Detect which cell encompasses the target text, then output its [X, Y] center coordinate. 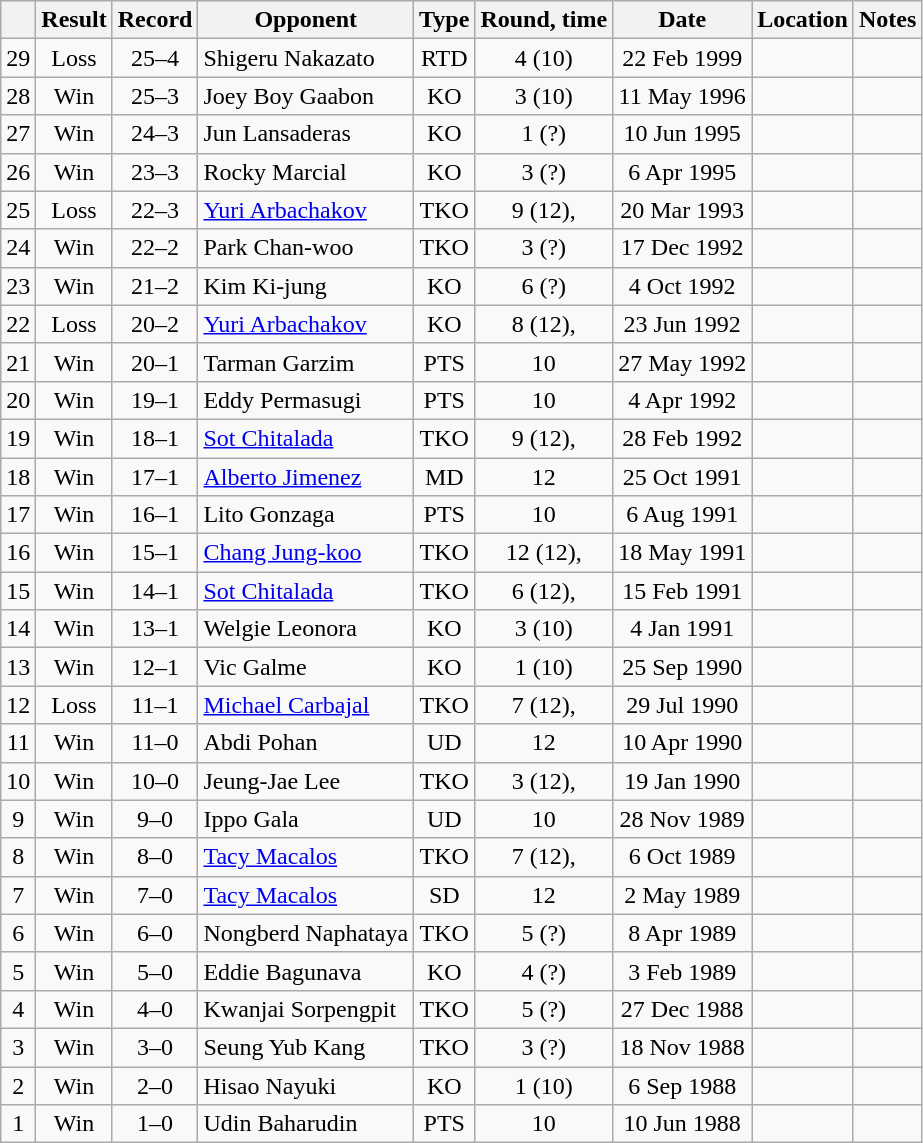
12–1 [155, 667]
4 Apr 1992 [682, 400]
Joey Boy Gaabon [306, 96]
25 Sep 1990 [682, 667]
10 Apr 1990 [682, 743]
Rocky Marcial [306, 172]
29 [18, 58]
Udin Baharudin [306, 1124]
Record [155, 20]
12 (12), [544, 553]
25 Oct 1991 [682, 477]
Shigeru Nakazato [306, 58]
19 [18, 438]
29 Jul 1990 [682, 705]
26 [18, 172]
Opponent [306, 20]
6 (?) [544, 286]
6 Apr 1995 [682, 172]
MD [444, 477]
1 [18, 1124]
28 [18, 96]
4 (?) [544, 971]
14–1 [155, 591]
7–0 [155, 895]
Park Chan-woo [306, 248]
24 [18, 248]
Ippo Gala [306, 819]
3 [18, 1047]
28 Feb 1992 [682, 438]
16–1 [155, 515]
17–1 [155, 477]
18 May 1991 [682, 553]
6 Aug 1991 [682, 515]
11–0 [155, 743]
3–0 [155, 1047]
22–2 [155, 248]
Alberto Jimenez [306, 477]
24–3 [155, 134]
10 Jun 1988 [682, 1124]
17 [18, 515]
6 Oct 1989 [682, 857]
5–0 [155, 971]
Eddy Permasugi [306, 400]
RTD [444, 58]
Chang Jung-koo [306, 553]
18–1 [155, 438]
1 (?) [544, 134]
20 Mar 1993 [682, 210]
7 [18, 895]
20 [18, 400]
23 [18, 286]
5 [18, 971]
22 Feb 1999 [682, 58]
Date [682, 20]
11 [18, 743]
Kim Ki-jung [306, 286]
Vic Galme [306, 667]
Hisao Nayuki [306, 1085]
8–0 [155, 857]
21 [18, 362]
6 [18, 933]
4 Oct 1992 [682, 286]
25 [18, 210]
18 Nov 1988 [682, 1047]
15 Feb 1991 [682, 591]
15 [18, 591]
14 [18, 629]
Nongberd Naphataya [306, 933]
Lito Gonzaga [306, 515]
6 Sep 1988 [682, 1085]
8 (12), [544, 324]
2 [18, 1085]
Michael Carbajal [306, 705]
Eddie Bagunava [306, 971]
22 [18, 324]
4 [18, 1009]
17 Dec 1992 [682, 248]
1–0 [155, 1124]
25–4 [155, 58]
11 May 1996 [682, 96]
SD [444, 895]
Abdi Pohan [306, 743]
Result [74, 20]
27 [18, 134]
9–0 [155, 819]
8 Apr 1989 [682, 933]
21–2 [155, 286]
Type [444, 20]
28 Nov 1989 [682, 819]
25–3 [155, 96]
19–1 [155, 400]
Seung Yub Kang [306, 1047]
19 Jan 1990 [682, 781]
13 [18, 667]
Notes [887, 20]
2 May 1989 [682, 895]
23–3 [155, 172]
10–0 [155, 781]
6 (12), [544, 591]
9 [18, 819]
Round, time [544, 20]
Location [803, 20]
3 Feb 1989 [682, 971]
27 May 1992 [682, 362]
16 [18, 553]
Jun Lansaderas [306, 134]
4 (10) [544, 58]
22–3 [155, 210]
Tarman Garzim [306, 362]
11–1 [155, 705]
Jeung-Jae Lee [306, 781]
4–0 [155, 1009]
4 Jan 1991 [682, 629]
10 Jun 1995 [682, 134]
20–1 [155, 362]
Welgie Leonora [306, 629]
15–1 [155, 553]
23 Jun 1992 [682, 324]
27 Dec 1988 [682, 1009]
13–1 [155, 629]
6–0 [155, 933]
8 [18, 857]
Kwanjai Sorpengpit [306, 1009]
2–0 [155, 1085]
3 (12), [544, 781]
18 [18, 477]
20–2 [155, 324]
